Search for the cell housing the specified text and yield its (x, y) center coordinate. 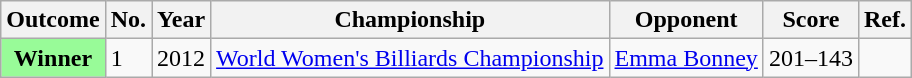
Emma Bonney (686, 58)
Winner (53, 58)
1 (128, 58)
201–143 (810, 58)
World Women's Billiards Championship (410, 58)
Championship (410, 20)
No. (128, 20)
Ref. (884, 20)
Year (182, 20)
Opponent (686, 20)
Score (810, 20)
2012 (182, 58)
Outcome (53, 20)
